Determine the (x, y) coordinate at the center of the cell enclosing the given text.  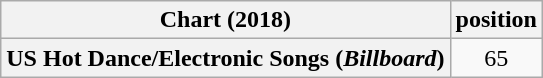
65 (496, 58)
US Hot Dance/Electronic Songs (Billboard) (226, 58)
position (496, 20)
Chart (2018) (226, 20)
